Capture the cell that displays the provided text and extract its (X, Y) central coordinate. 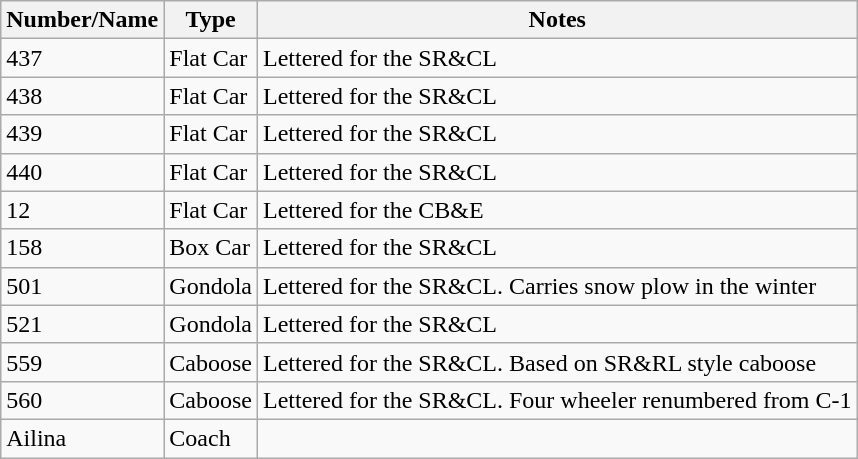
Ailina (82, 438)
158 (82, 248)
Type (211, 20)
Lettered for the SR&CL. Based on SR&RL style caboose (558, 362)
521 (82, 324)
438 (82, 96)
560 (82, 400)
559 (82, 362)
501 (82, 286)
12 (82, 210)
Box Car (211, 248)
Coach (211, 438)
Notes (558, 20)
440 (82, 172)
Lettered for the SR&CL. Carries snow plow in the winter (558, 286)
Number/Name (82, 20)
Lettered for the SR&CL. Four wheeler renumbered from C-1 (558, 400)
439 (82, 134)
Lettered for the CB&E (558, 210)
437 (82, 58)
